Identify which cell holds the provided text, then report its [x, y] central coordinate. 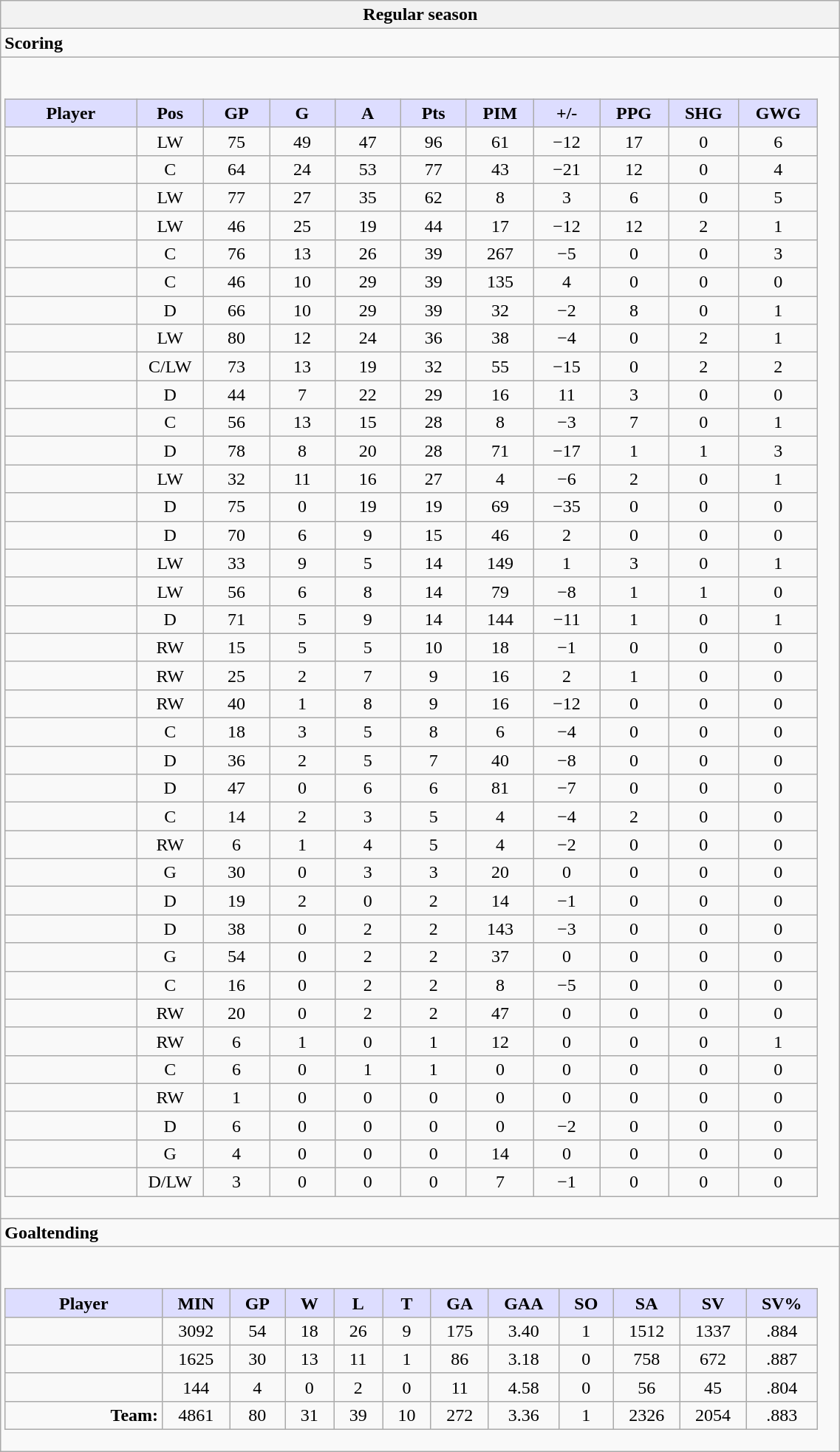
Regular season [420, 15]
69 [500, 507]
Goaltending [420, 1233]
22 [368, 395]
SA [646, 1303]
96 [433, 141]
1337 [713, 1331]
GAA [523, 1303]
W [310, 1303]
−11 [567, 619]
SV% [782, 1303]
Scoring [420, 43]
3.18 [523, 1359]
Pos [170, 113]
PPG [634, 113]
4.58 [523, 1387]
61 [500, 141]
C/LW [170, 367]
272 [460, 1415]
672 [713, 1359]
A [368, 113]
−35 [567, 507]
78 [236, 451]
758 [646, 1359]
D/LW [170, 1182]
−15 [567, 367]
62 [433, 197]
3.40 [523, 1331]
45 [713, 1387]
35 [368, 197]
Pts [433, 113]
MIN [197, 1303]
GA [460, 1303]
.804 [782, 1387]
64 [236, 169]
Team: [84, 1415]
SHG [703, 113]
37 [500, 957]
3092 [197, 1331]
53 [368, 169]
−7 [567, 788]
175 [460, 1331]
−6 [567, 479]
135 [500, 282]
33 [236, 563]
49 [303, 141]
86 [460, 1359]
2054 [713, 1415]
70 [236, 535]
81 [500, 788]
149 [500, 563]
55 [500, 367]
1512 [646, 1331]
PIM [500, 113]
.887 [782, 1359]
SV [713, 1303]
1625 [197, 1359]
L [358, 1303]
2326 [646, 1415]
43 [500, 169]
−17 [567, 451]
.883 [782, 1415]
267 [500, 253]
79 [500, 591]
T [407, 1303]
66 [236, 310]
.884 [782, 1331]
GWG [778, 113]
−21 [567, 169]
3.36 [523, 1415]
143 [500, 929]
SO [586, 1303]
+/- [567, 113]
31 [310, 1415]
4861 [197, 1415]
73 [236, 367]
76 [236, 253]
